Detect which cell encompasses the target text, then output its [x, y] center coordinate. 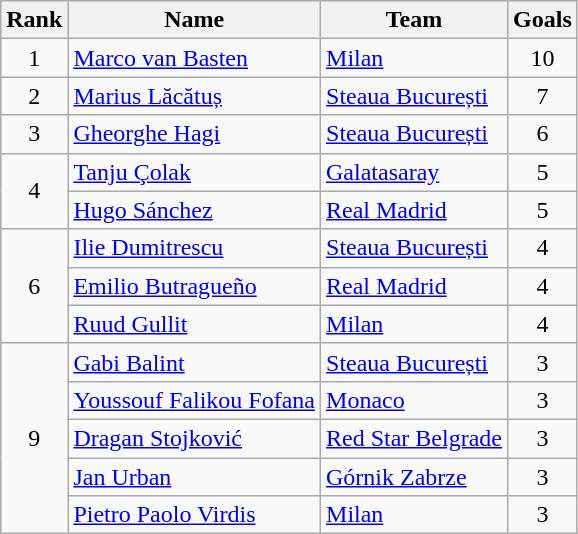
Gabi Balint [194, 362]
Górnik Zabrze [414, 477]
Dragan Stojković [194, 438]
Youssouf Falikou Fofana [194, 400]
Galatasaray [414, 172]
9 [34, 438]
Tanju Çolak [194, 172]
Hugo Sánchez [194, 210]
Jan Urban [194, 477]
Marco van Basten [194, 58]
10 [543, 58]
2 [34, 96]
7 [543, 96]
Marius Lăcătuș [194, 96]
Ilie Dumitrescu [194, 248]
Rank [34, 20]
Gheorghe Hagi [194, 134]
Pietro Paolo Virdis [194, 515]
Emilio Butragueño [194, 286]
Red Star Belgrade [414, 438]
Team [414, 20]
Ruud Gullit [194, 324]
Name [194, 20]
Goals [543, 20]
1 [34, 58]
Monaco [414, 400]
